Return [x, y] of the center of cell containing provided text 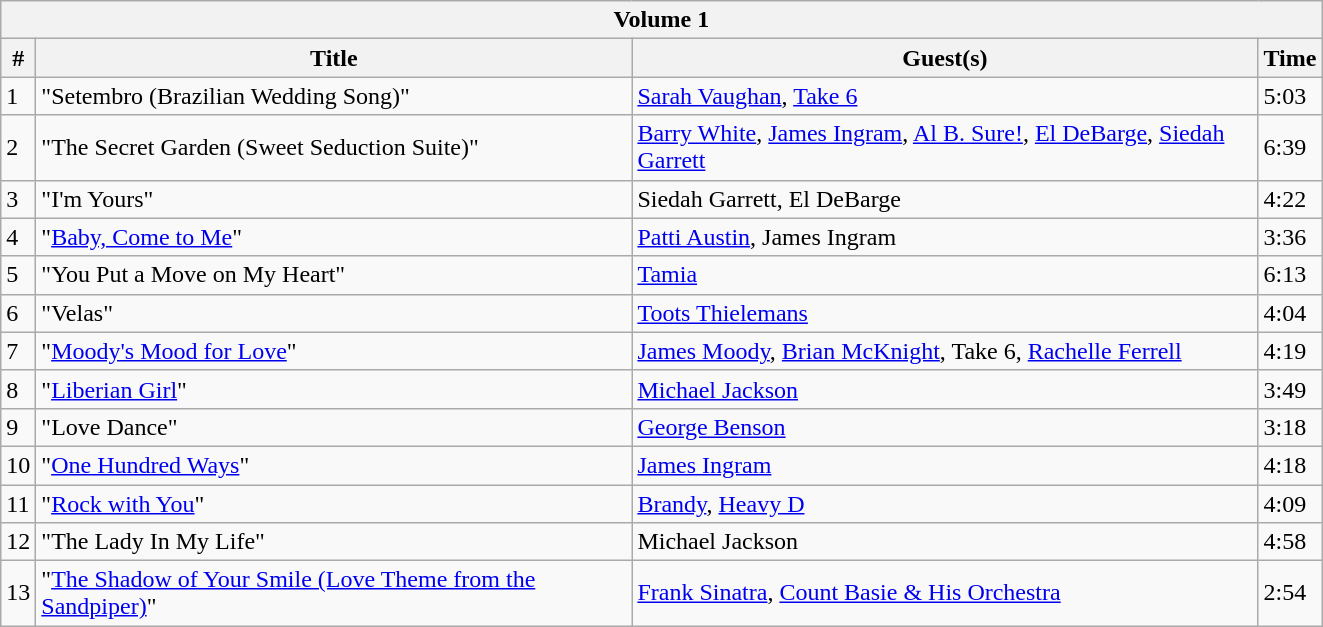
Frank Sinatra, Count Basie & His Orchestra [945, 594]
Tamia [945, 275]
"Love Dance" [334, 427]
12 [18, 542]
4:18 [1290, 465]
3:49 [1290, 389]
4:19 [1290, 351]
8 [18, 389]
"Moody's Mood for Love" [334, 351]
6:39 [1290, 148]
"Rock with You" [334, 503]
9 [18, 427]
4:09 [1290, 503]
"I'm Yours" [334, 199]
4:58 [1290, 542]
10 [18, 465]
"Baby, Come to Me" [334, 237]
Title [334, 58]
6:13 [1290, 275]
James Ingram [945, 465]
4:04 [1290, 313]
Brandy, Heavy D [945, 503]
"One Hundred Ways" [334, 465]
"You Put a Move on My Heart" [334, 275]
"Velas" [334, 313]
7 [18, 351]
"The Lady In My Life" [334, 542]
3 [18, 199]
3:36 [1290, 237]
4 [18, 237]
"The Secret Garden (Sweet Seduction Suite)" [334, 148]
2 [18, 148]
6 [18, 313]
11 [18, 503]
George Benson [945, 427]
Patti Austin, James Ingram [945, 237]
"Liberian Girl" [334, 389]
4:22 [1290, 199]
3:18 [1290, 427]
Guest(s) [945, 58]
5:03 [1290, 96]
Sarah Vaughan, Take 6 [945, 96]
Volume 1 [662, 20]
Time [1290, 58]
1 [18, 96]
# [18, 58]
5 [18, 275]
13 [18, 594]
"The Shadow of Your Smile (Love Theme from the Sandpiper)" [334, 594]
James Moody, Brian McKnight, Take 6, Rachelle Ferrell [945, 351]
"Setembro (Brazilian Wedding Song)" [334, 96]
Barry White, James Ingram, Al B. Sure!, El DeBarge, Siedah Garrett [945, 148]
Toots Thielemans [945, 313]
Siedah Garrett, El DeBarge [945, 199]
2:54 [1290, 594]
